Find where the given text appears and provide that cell's center as [x, y] coordinate. 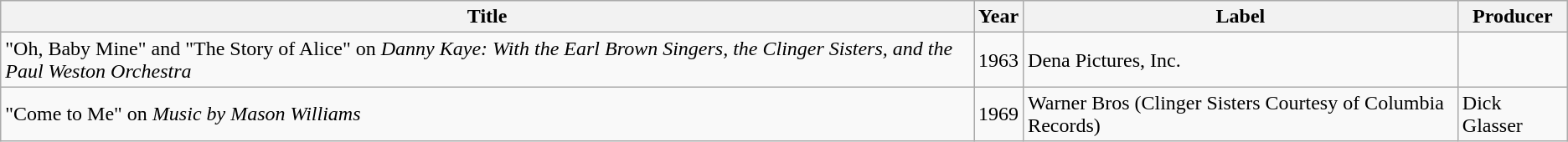
Label [1241, 17]
"Come to Me" on Music by Mason Williams [487, 114]
1963 [998, 60]
"Oh, Baby Mine" and "The Story of Alice" on Danny Kaye: With the Earl Brown Singers, the Clinger Sisters, and the Paul Weston Orchestra [487, 60]
Warner Bros (Clinger Sisters Courtesy of Columbia Records) [1241, 114]
Producer [1513, 17]
1969 [998, 114]
Title [487, 17]
Year [998, 17]
Dick Glasser [1513, 114]
Dena Pictures, Inc. [1241, 60]
